Determine the [x, y] coordinate at the center of the cell enclosing the given text.  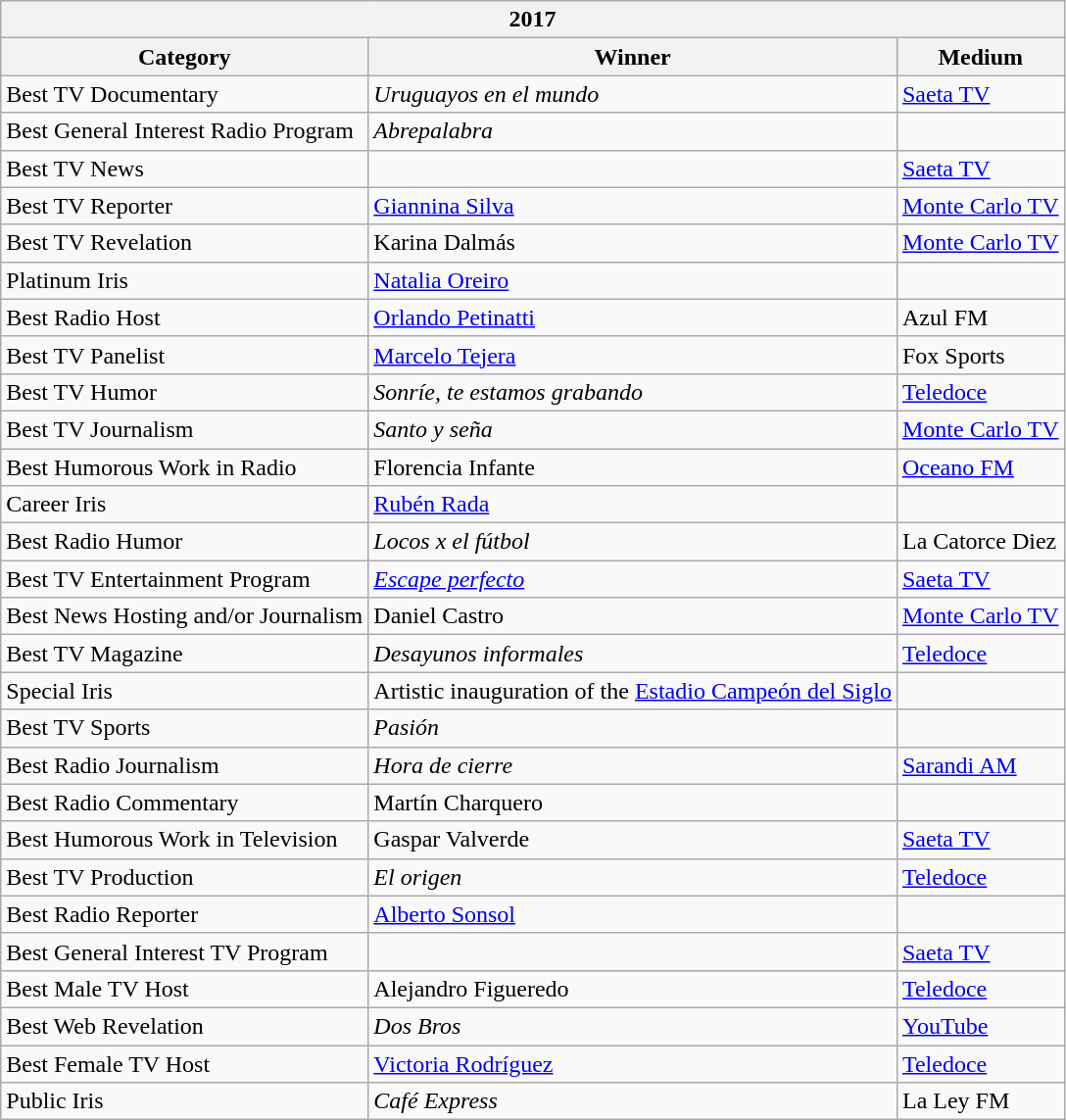
Alberto Sonsol [633, 914]
Best TV Journalism [184, 429]
Daniel Castro [633, 616]
Escape perfecto [633, 579]
Best Radio Reporter [184, 914]
Best Radio Humor [184, 542]
Sarandi AM [980, 765]
Sonríe, te estamos grabando [633, 392]
Victoria Rodríguez [633, 1063]
Public Iris [184, 1101]
Best TV Entertainment Program [184, 579]
Career Iris [184, 505]
El origen [633, 877]
Best TV Magazine [184, 654]
Pasión [633, 728]
Best General Interest Radio Program [184, 131]
Rubén Rada [633, 505]
Best Web Revelation [184, 1026]
Best Male TV Host [184, 989]
La Catorce Diez [980, 542]
Best TV Sports [184, 728]
Best Humorous Work in Radio [184, 467]
Best Radio Host [184, 317]
Alejandro Figueredo [633, 989]
Oceano FM [980, 467]
Best Female TV Host [184, 1063]
Platinum Iris [184, 280]
2017 [533, 20]
Best Radio Commentary [184, 803]
Fox Sports [980, 355]
Best Humorous Work in Television [184, 840]
Best General Interest TV Program [184, 951]
Locos x el fútbol [633, 542]
Café Express [633, 1101]
Desayunos informales [633, 654]
Dos Bros [633, 1026]
Abrepalabra [633, 131]
Martín Charquero [633, 803]
Special Iris [184, 691]
La Ley FM [980, 1101]
Best TV News [184, 169]
Best TV Humor [184, 392]
Azul FM [980, 317]
Artistic inauguration of the Estadio Campeón del Siglo [633, 691]
Orlando Petinatti [633, 317]
Marcelo Tejera [633, 355]
Karina Dalmás [633, 243]
Hora de cierre [633, 765]
YouTube [980, 1026]
Best News Hosting and/or Journalism [184, 616]
Medium [980, 57]
Giannina Silva [633, 206]
Best TV Documentary [184, 94]
Winner [633, 57]
Uruguayos en el mundo [633, 94]
Best TV Reporter [184, 206]
Category [184, 57]
Gaspar Valverde [633, 840]
Natalia Oreiro [633, 280]
Florencia Infante [633, 467]
Best TV Production [184, 877]
Santo y seña [633, 429]
Best TV Panelist [184, 355]
Best Radio Journalism [184, 765]
Best TV Revelation [184, 243]
